From the cell containing the given text, extract its center point as [X, Y] coordinate. 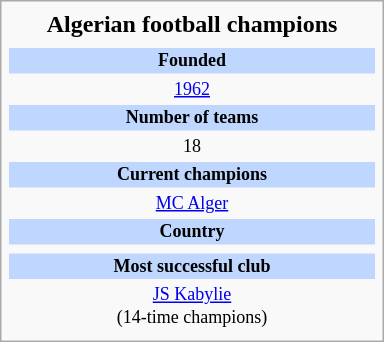
Current champions [192, 175]
Number of teams [192, 118]
18 [192, 147]
Most successful club [192, 267]
1962 [192, 90]
Founded [192, 61]
MC Alger [192, 204]
Algerian football champions [192, 24]
JS Kabylie(14-time champions) [192, 306]
Country [192, 232]
